Detect which cell encompasses the target text, then output its (X, Y) center coordinate. 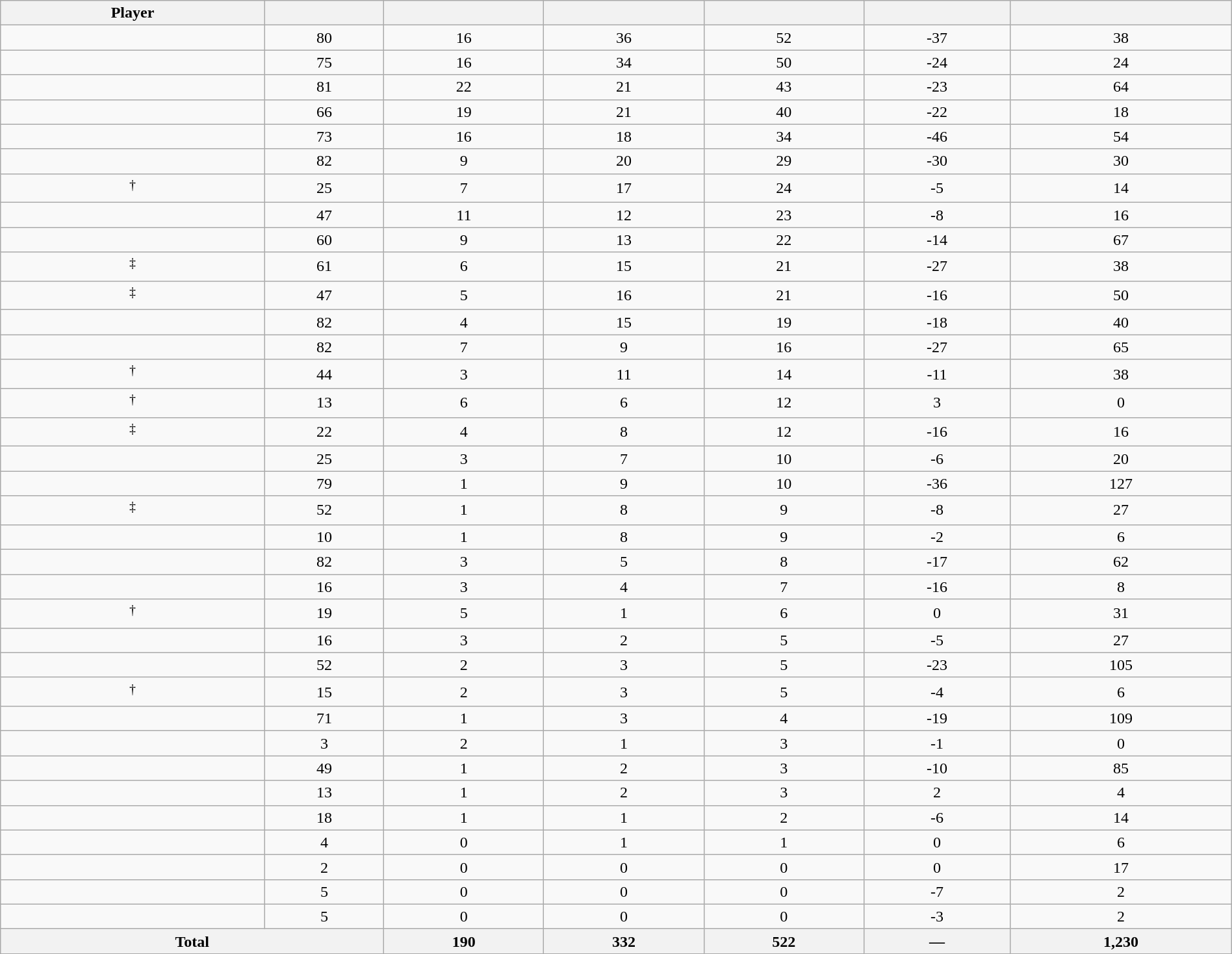
29 (784, 161)
-30 (937, 161)
60 (324, 240)
-2 (937, 537)
73 (324, 136)
127 (1122, 483)
54 (1122, 136)
-24 (937, 62)
— (937, 941)
31 (1122, 613)
109 (1122, 719)
23 (784, 215)
-10 (937, 768)
43 (784, 87)
65 (1122, 347)
-3 (937, 916)
Total (192, 941)
71 (324, 719)
105 (1122, 665)
49 (324, 768)
522 (784, 941)
61 (324, 266)
81 (324, 87)
85 (1122, 768)
79 (324, 483)
75 (324, 62)
36 (624, 38)
-11 (937, 374)
-19 (937, 719)
30 (1122, 161)
64 (1122, 87)
-18 (937, 322)
-46 (937, 136)
190 (464, 941)
-7 (937, 892)
-36 (937, 483)
62 (1122, 562)
66 (324, 112)
-14 (937, 240)
-1 (937, 743)
44 (324, 374)
67 (1122, 240)
80 (324, 38)
1,230 (1122, 941)
-4 (937, 691)
-17 (937, 562)
-37 (937, 38)
Player (133, 13)
332 (624, 941)
-22 (937, 112)
